Return the [X, Y] coordinate for the center point of the cell that contains the specified text.  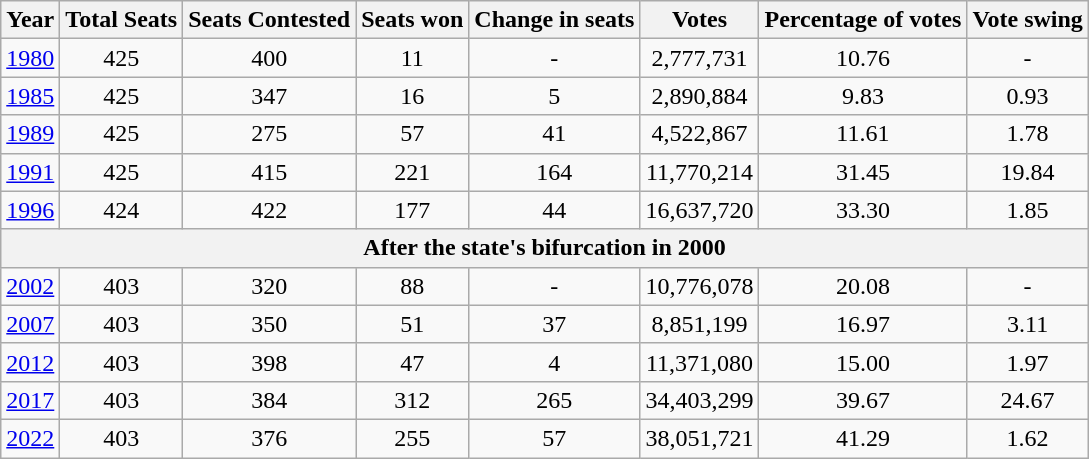
Vote swing [1028, 20]
10.76 [863, 58]
11,770,214 [700, 172]
422 [270, 210]
1.97 [1028, 362]
Votes [700, 20]
34,403,299 [700, 400]
221 [412, 172]
177 [412, 210]
1989 [30, 134]
3.11 [1028, 324]
2022 [30, 438]
47 [412, 362]
37 [554, 324]
2,890,884 [700, 96]
39.67 [863, 400]
19.84 [1028, 172]
16,637,720 [700, 210]
41 [554, 134]
415 [270, 172]
265 [554, 400]
376 [270, 438]
2,777,731 [700, 58]
16.97 [863, 324]
11.61 [863, 134]
320 [270, 286]
88 [412, 286]
20.08 [863, 286]
Seats Contested [270, 20]
1991 [30, 172]
24.67 [1028, 400]
16 [412, 96]
1.85 [1028, 210]
Percentage of votes [863, 20]
4,522,867 [700, 134]
5 [554, 96]
400 [270, 58]
8,851,199 [700, 324]
33.30 [863, 210]
Total Seats [122, 20]
31.45 [863, 172]
1.78 [1028, 134]
1985 [30, 96]
11,371,080 [700, 362]
9.83 [863, 96]
2002 [30, 286]
After the state's bifurcation in 2000 [545, 248]
Change in seats [554, 20]
44 [554, 210]
2012 [30, 362]
347 [270, 96]
10,776,078 [700, 286]
41.29 [863, 438]
Year [30, 20]
2017 [30, 400]
384 [270, 400]
51 [412, 324]
Seats won [412, 20]
312 [412, 400]
15.00 [863, 362]
11 [412, 58]
0.93 [1028, 96]
255 [412, 438]
275 [270, 134]
350 [270, 324]
164 [554, 172]
4 [554, 362]
1.62 [1028, 438]
2007 [30, 324]
1996 [30, 210]
38,051,721 [700, 438]
424 [122, 210]
1980 [30, 58]
398 [270, 362]
